Return [X, Y] of the center of cell containing provided text 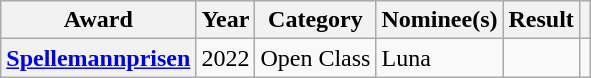
Category [316, 20]
Result [541, 20]
Spellemannprisen [98, 58]
Open Class [316, 58]
Award [98, 20]
Nominee(s) [440, 20]
Luna [440, 58]
2022 [226, 58]
Year [226, 20]
